Identify which cell holds the provided text, then report its [x, y] central coordinate. 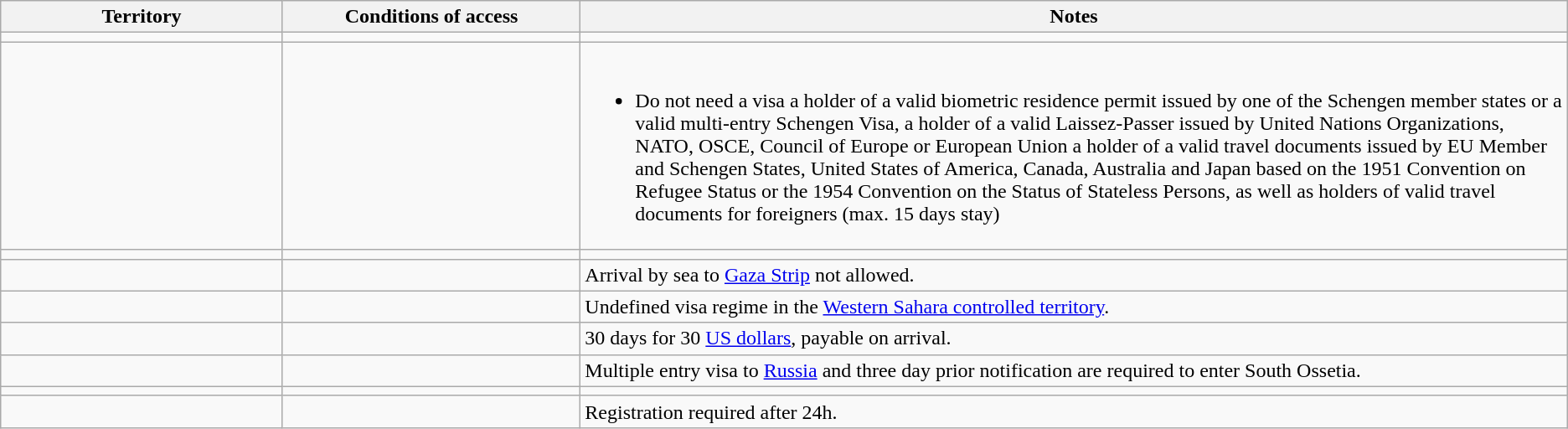
Registration required after 24h. [1074, 411]
Notes [1074, 17]
Conditions of access [431, 17]
Arrival by sea to Gaza Strip not allowed. [1074, 275]
Multiple entry visa to Russia and three day prior notification are required to enter South Ossetia. [1074, 370]
30 days for 30 US dollars, payable on arrival. [1074, 339]
Undefined visa regime in the Western Sahara controlled territory. [1074, 307]
Territory [142, 17]
